Extract the [x, y] coordinate from the center of the cell holding the provided text.  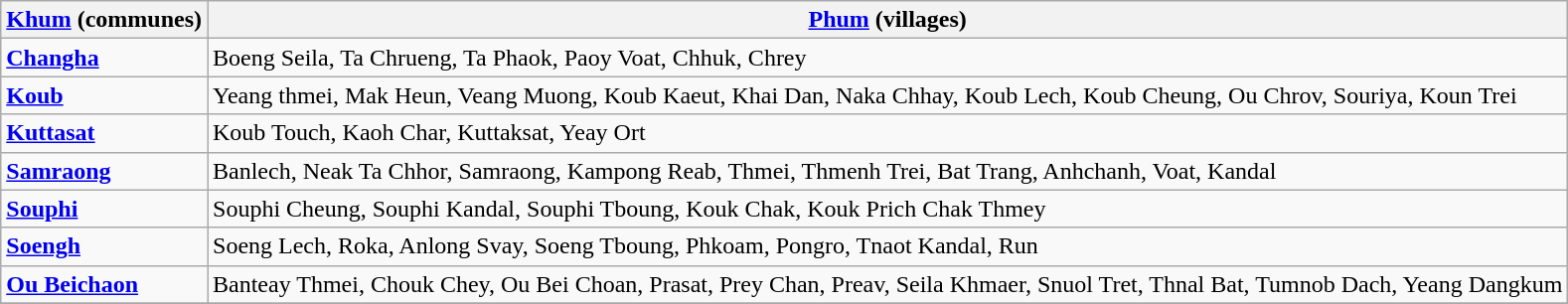
Koub Touch, Kaoh Char, Kuttaksat, Yeay Ort [886, 133]
Ou Beichaon [104, 284]
Souphi Cheung, Souphi Kandal, Souphi Tboung, Kouk Chak, Kouk Prich Chak Thmey [886, 209]
Soengh [104, 246]
Yeang thmei, Mak Heun, Veang Muong, Koub Kaeut, Khai Dan, Naka Chhay, Koub Lech, Koub Cheung, Ou Chrov, Souriya, Koun Trei [886, 95]
Soeng Lech, Roka, Anlong Svay, Soeng Tboung, Phkoam, Pongro, Tnaot Kandal, Run [886, 246]
Boeng Seila, Ta Chrueng, Ta Phaok, Paoy Voat, Chhuk, Chrey [886, 58]
Samraong [104, 171]
Changha [104, 58]
Koub [104, 95]
Kuttasat [104, 133]
Phum (villages) [886, 20]
Khum (communes) [104, 20]
Souphi [104, 209]
Banlech, Neak Ta Chhor, Samraong, Kampong Reab, Thmei, Thmenh Trei, Bat Trang, Anhchanh, Voat, Kandal [886, 171]
Banteay Thmei, Chouk Chey, Ou Bei Choan, Prasat, Prey Chan, Preav, Seila Khmaer, Snuol Tret, Thnal Bat, Tumnob Dach, Yeang Dangkum [886, 284]
